Output the [x, y] coordinate of the center of the cell containing the given text.  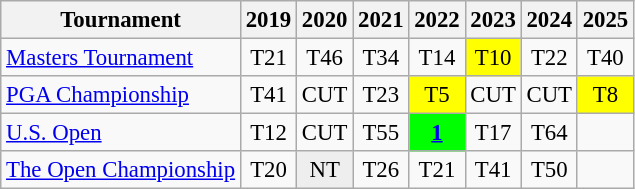
2023 [493, 20]
T23 [381, 95]
Tournament [121, 20]
2019 [268, 20]
U.S. Open [121, 133]
T8 [605, 95]
T22 [549, 58]
2022 [437, 20]
2021 [381, 20]
2020 [325, 20]
T5 [437, 95]
T40 [605, 58]
Masters Tournament [121, 58]
T26 [381, 170]
T64 [549, 133]
PGA Championship [121, 95]
2024 [549, 20]
T14 [437, 58]
T12 [268, 133]
NT [325, 170]
T20 [268, 170]
T46 [325, 58]
2025 [605, 20]
T10 [493, 58]
T17 [493, 133]
The Open Championship [121, 170]
T34 [381, 58]
1 [437, 133]
T50 [549, 170]
T55 [381, 133]
